Detect which cell encompasses the target text, then output its (x, y) center coordinate. 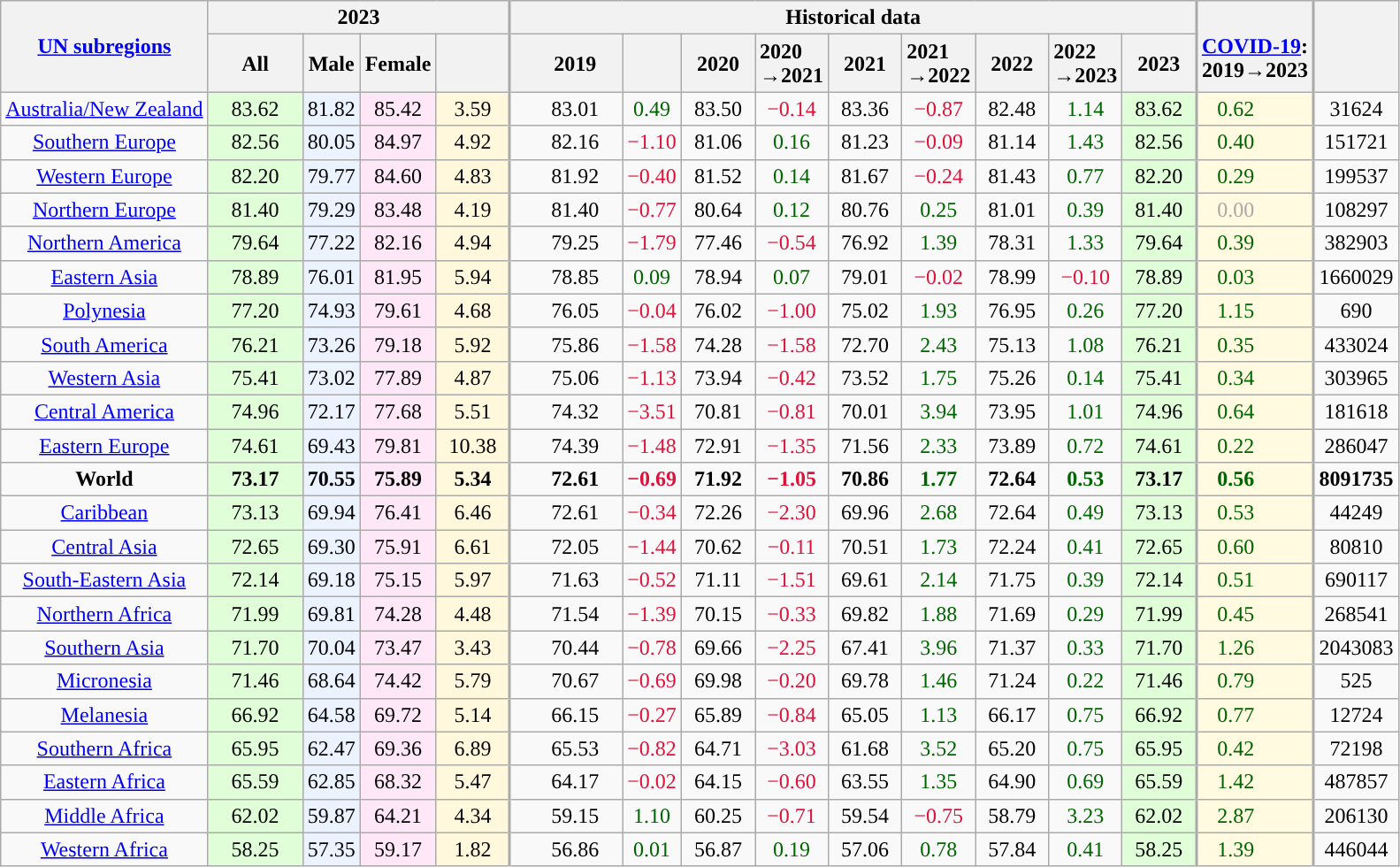
1.88 (939, 614)
5.14 (473, 715)
690 (1356, 311)
525 (1356, 681)
73.26 (331, 344)
0.09 (653, 277)
Western Asia (104, 378)
0.25 (939, 210)
0.07 (792, 277)
79.77 (331, 176)
2021→2022 (939, 64)
4.83 (473, 176)
5.47 (473, 782)
0.03 (1256, 277)
79.29 (331, 210)
73.94 (718, 378)
303965 (1356, 378)
80.05 (331, 142)
1.08 (1086, 344)
79.18 (398, 344)
1.15 (1256, 311)
69.43 (331, 445)
75.15 (398, 580)
72.24 (1012, 547)
108297 (1356, 210)
4.92 (473, 142)
81.01 (1012, 210)
64.21 (398, 816)
5.92 (473, 344)
75.89 (398, 480)
78.85 (566, 277)
57.35 (331, 849)
64.15 (718, 782)
71.24 (1012, 681)
2019 (566, 64)
0.01 (653, 849)
4.48 (473, 614)
71.37 (1012, 648)
Polynesia (104, 311)
67.41 (865, 648)
−0.78 (653, 648)
199537 (1356, 176)
75.06 (566, 378)
−2.25 (792, 648)
4.68 (473, 311)
74.93 (331, 311)
−1.35 (792, 445)
1.35 (939, 782)
78.99 (1012, 277)
3.96 (939, 648)
71.54 (566, 614)
206130 (1356, 816)
64.90 (1012, 782)
−0.24 (939, 176)
Southern Europe (104, 142)
71.56 (865, 445)
6.61 (473, 547)
79.01 (865, 277)
71.69 (1012, 614)
82.48 (1012, 109)
2.14 (939, 580)
−2.30 (792, 513)
5.79 (473, 681)
66.15 (566, 715)
−0.09 (939, 142)
−0.87 (939, 109)
59.17 (398, 849)
12724 (1356, 715)
0.60 (1256, 547)
70.81 (718, 411)
−1.39 (653, 614)
60.25 (718, 816)
72.05 (566, 547)
All (255, 64)
72.91 (718, 445)
−0.27 (653, 715)
5.34 (473, 480)
78.31 (1012, 243)
−0.10 (1086, 277)
151721 (1356, 142)
Southern Africa (104, 748)
75.91 (398, 547)
79.81 (398, 445)
61.68 (865, 748)
0.72 (1086, 445)
0.51 (1256, 580)
59.54 (865, 816)
69.96 (865, 513)
81.95 (398, 277)
−1.00 (792, 311)
1.43 (1086, 142)
3.43 (473, 648)
0.42 (1256, 748)
3.23 (1086, 816)
72.26 (718, 513)
Caribbean (104, 513)
72198 (1356, 748)
69.78 (865, 681)
70.67 (566, 681)
4.94 (473, 243)
2.43 (939, 344)
1660029 (1356, 277)
57.84 (1012, 849)
71.63 (566, 580)
76.01 (331, 277)
−0.33 (792, 614)
4.34 (473, 816)
181618 (1356, 411)
Central Asia (104, 547)
58.79 (1012, 816)
81.23 (865, 142)
−1.44 (653, 547)
Middle Africa (104, 816)
0.69 (1086, 782)
75.86 (566, 344)
73.89 (1012, 445)
70.86 (865, 480)
Eastern Asia (104, 277)
65.89 (718, 715)
74.32 (566, 411)
2043083 (1356, 648)
77.68 (398, 411)
Historical data (853, 18)
0.56 (1256, 480)
268541 (1356, 614)
−0.82 (653, 748)
69.94 (331, 513)
77.22 (331, 243)
75.02 (865, 311)
77.89 (398, 378)
1.46 (939, 681)
73.52 (865, 378)
59.87 (331, 816)
3.94 (939, 411)
0.19 (792, 849)
−0.34 (653, 513)
−0.84 (792, 715)
Northern Africa (104, 614)
2022 (1012, 64)
62.85 (331, 782)
70.44 (566, 648)
5.97 (473, 580)
76.92 (865, 243)
74.42 (398, 681)
0.62 (1256, 109)
75.26 (1012, 378)
−1.79 (653, 243)
81.06 (718, 142)
76.05 (566, 311)
1.77 (939, 480)
65.53 (566, 748)
70.62 (718, 547)
Western Europe (104, 176)
−1.10 (653, 142)
69.98 (718, 681)
690117 (1356, 580)
69.61 (865, 580)
Male (331, 64)
70.01 (865, 411)
69.81 (331, 614)
10.38 (473, 445)
69.66 (718, 648)
South-Eastern Asia (104, 580)
69.36 (398, 748)
66.17 (1012, 715)
2022→2023 (1086, 64)
69.18 (331, 580)
69.72 (398, 715)
South America (104, 344)
65.05 (865, 715)
73.95 (1012, 411)
0.12 (792, 210)
446044 (1356, 849)
70.51 (865, 547)
76.95 (1012, 311)
286047 (1356, 445)
433024 (1356, 344)
75.13 (1012, 344)
Australia/New Zealand (104, 109)
83.36 (865, 109)
0.16 (792, 142)
0.64 (1256, 411)
−1.05 (792, 480)
56.86 (566, 849)
−3.51 (653, 411)
−0.11 (792, 547)
1.33 (1086, 243)
70.55 (331, 480)
2.68 (939, 513)
0.40 (1256, 142)
−0.20 (792, 681)
−1.48 (653, 445)
−0.52 (653, 580)
1.42 (1256, 782)
−1.51 (792, 580)
6.89 (473, 748)
Southern Asia (104, 648)
0.26 (1086, 311)
−0.71 (792, 816)
81.52 (718, 176)
382903 (1356, 243)
80810 (1356, 547)
73.02 (331, 378)
81.43 (1012, 176)
77.46 (718, 243)
64.17 (566, 782)
72.70 (865, 344)
Western Africa (104, 849)
69.30 (331, 547)
1.93 (939, 311)
−0.81 (792, 411)
5.94 (473, 277)
81.82 (331, 109)
0.33 (1086, 648)
2.87 (1256, 816)
−0.14 (792, 109)
44249 (1356, 513)
Eastern Europe (104, 445)
0.00 (1256, 210)
Female (398, 64)
31624 (1356, 109)
0.35 (1256, 344)
79.61 (398, 311)
72.17 (331, 411)
Melanesia (104, 715)
−1.13 (653, 378)
−0.40 (653, 176)
4.19 (473, 210)
83.01 (566, 109)
UN subregions (104, 46)
4.87 (473, 378)
81.67 (865, 176)
68.32 (398, 782)
−0.54 (792, 243)
1.82 (473, 849)
1.01 (1086, 411)
−0.75 (939, 816)
−0.04 (653, 311)
0.78 (939, 849)
487857 (1356, 782)
Northern America (104, 243)
−0.60 (792, 782)
80.76 (865, 210)
62.47 (331, 748)
81.14 (1012, 142)
−0.42 (792, 378)
0.79 (1256, 681)
85.42 (398, 109)
64.58 (331, 715)
64.71 (718, 748)
70.15 (718, 614)
65.20 (1012, 748)
70.04 (331, 648)
World (104, 480)
Central America (104, 411)
2.33 (939, 445)
78.94 (718, 277)
76.02 (718, 311)
63.55 (865, 782)
83.48 (398, 210)
Northern Europe (104, 210)
0.45 (1256, 614)
1.26 (1256, 648)
84.60 (398, 176)
Micronesia (104, 681)
Eastern Africa (104, 782)
74.39 (566, 445)
68.64 (331, 681)
−3.03 (792, 748)
71.11 (718, 580)
57.06 (865, 849)
80.64 (718, 210)
0.34 (1256, 378)
71.75 (1012, 580)
3.59 (473, 109)
84.97 (398, 142)
73.47 (398, 648)
5.51 (473, 411)
71.92 (718, 480)
1.13 (939, 715)
1.10 (653, 816)
76.41 (398, 513)
83.50 (718, 109)
COVID-19:2019→2023 (1256, 46)
79.25 (566, 243)
56.87 (718, 849)
−0.77 (653, 210)
1.75 (939, 378)
1.14 (1086, 109)
59.15 (566, 816)
1.73 (939, 547)
3.52 (939, 748)
81.92 (566, 176)
69.82 (865, 614)
8091735 (1356, 480)
2020→2021 (792, 64)
6.46 (473, 513)
2021 (865, 64)
2020 (718, 64)
